Determine the (x, y) coordinate at the center of the cell enclosing the given text.  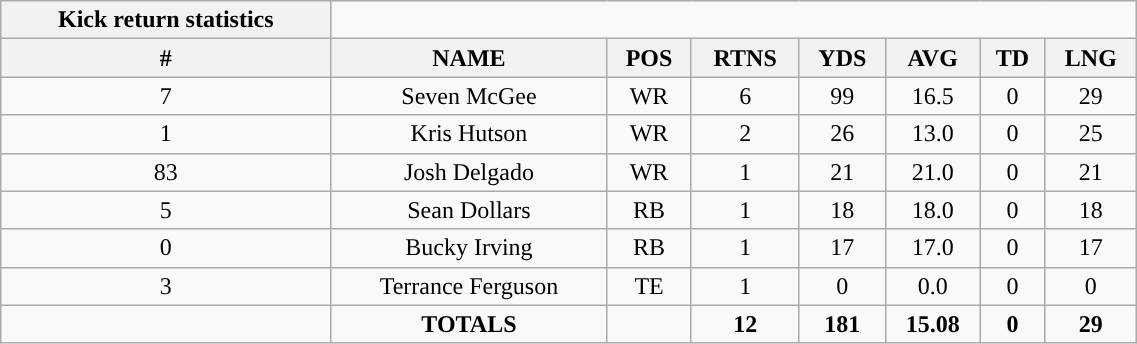
Kick return statistics (166, 20)
18.0 (932, 210)
Kris Hutson (469, 134)
Bucky Irving (469, 248)
Sean Dollars (469, 210)
5 (166, 210)
26 (842, 134)
7 (166, 96)
RTNS (745, 58)
Terrance Ferguson (469, 286)
YDS (842, 58)
13.0 (932, 134)
TD (1012, 58)
TE (649, 286)
25 (1091, 134)
3 (166, 286)
16.5 (932, 96)
Josh Delgado (469, 172)
17.0 (932, 248)
99 (842, 96)
AVG (932, 58)
6 (745, 96)
12 (745, 324)
TOTALS (469, 324)
# (166, 58)
83 (166, 172)
21.0 (932, 172)
NAME (469, 58)
POS (649, 58)
2 (745, 134)
LNG (1091, 58)
181 (842, 324)
15.08 (932, 324)
Seven McGee (469, 96)
0.0 (932, 286)
